Extract the [x, y] coordinate from the center of the cell holding the provided text.  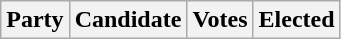
Party [35, 20]
Votes [220, 20]
Candidate [128, 20]
Elected [296, 20]
